Extract the (X, Y) coordinate from the center of the cell holding the provided text.  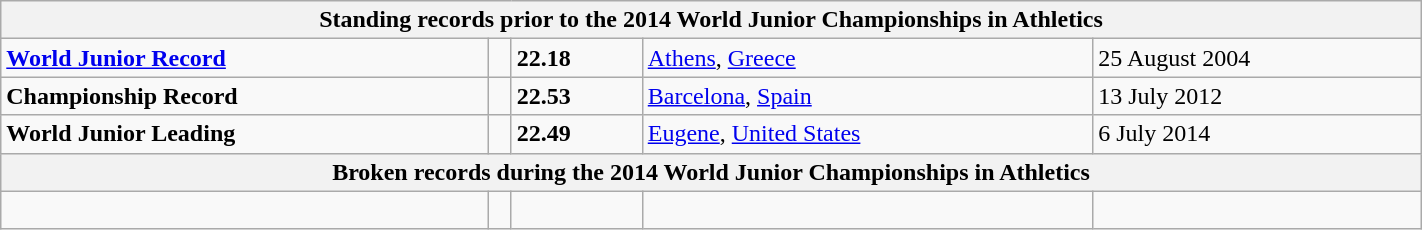
Championship Record (245, 96)
Broken records during the 2014 World Junior Championships in Athletics (711, 172)
Eugene, United States (867, 134)
22.49 (576, 134)
13 July 2012 (1258, 96)
6 July 2014 (1258, 134)
25 August 2004 (1258, 58)
Standing records prior to the 2014 World Junior Championships in Athletics (711, 20)
Barcelona, Spain (867, 96)
World Junior Leading (245, 134)
22.18 (576, 58)
22.53 (576, 96)
World Junior Record (245, 58)
Athens, Greece (867, 58)
